Capture the cell that displays the provided text and extract its [X, Y] central coordinate. 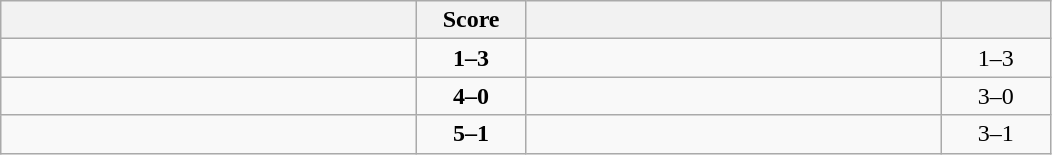
3–0 [996, 96]
4–0 [472, 96]
5–1 [472, 134]
Score [472, 20]
3–1 [996, 134]
